From the cell containing the given text, extract its center point as (X, Y) coordinate. 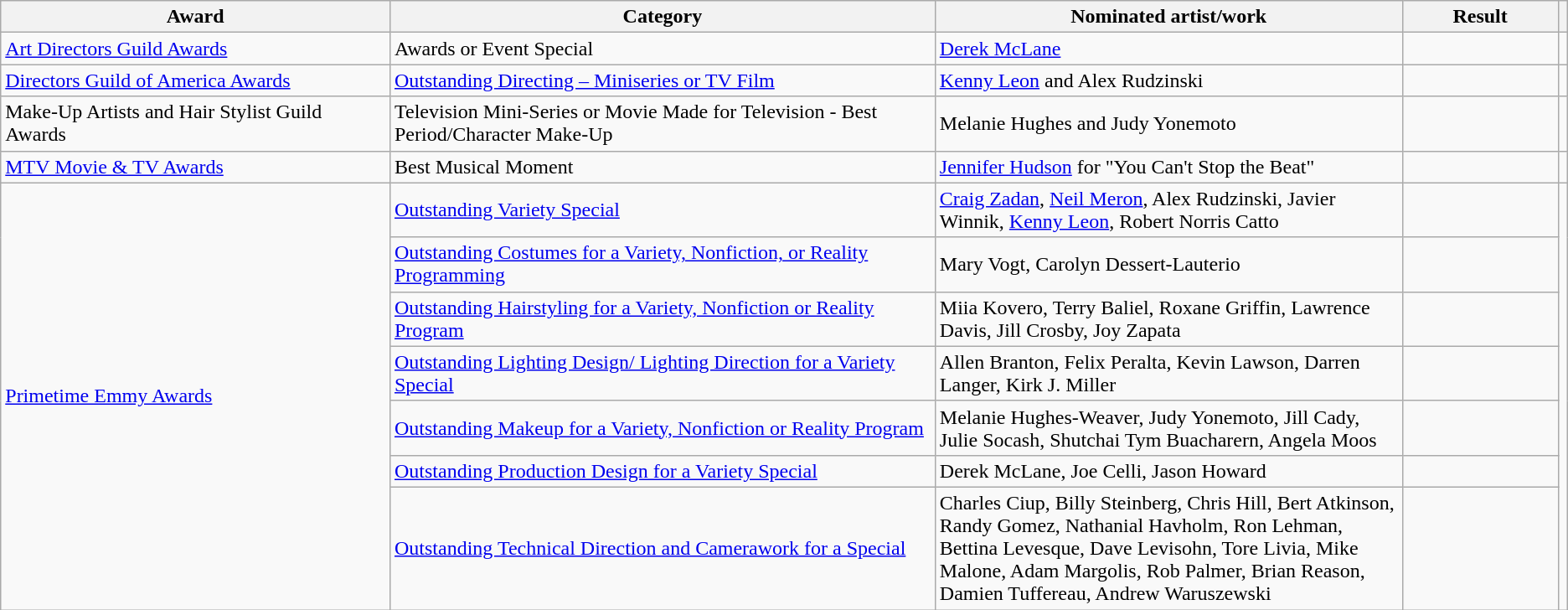
MTV Movie & TV Awards (196, 167)
Primetime Emmy Awards (196, 395)
Outstanding Hairstyling for a Variety, Nonfiction or Reality Program (662, 318)
Outstanding Costumes for a Variety, Nonfiction, or Reality Programming (662, 265)
Derek McLane (1168, 49)
Outstanding Variety Special (662, 209)
Result (1480, 17)
Jennifer Hudson for "You Can't Stop the Beat" (1168, 167)
Melanie Hughes and Judy Yonemoto (1168, 124)
Mary Vogt, Carolyn Dessert-Lauterio (1168, 265)
Outstanding Makeup for a Variety, Nonfiction or Reality Program (662, 427)
Outstanding Production Design for a Variety Special (662, 471)
Make-Up Artists and Hair Stylist Guild Awards (196, 124)
Best Musical Moment (662, 167)
Television Mini-Series or Movie Made for Television - Best Period/Character Make-Up (662, 124)
Category (662, 17)
Outstanding Lighting Design/ Lighting Direction for a Variety Special (662, 374)
Melanie Hughes-Weaver, Judy Yonemoto, Jill Cady, Julie Socash, Shutchai Tym Buacharern, Angela Moos (1168, 427)
Art Directors Guild Awards (196, 49)
Directors Guild of America Awards (196, 80)
Kenny Leon and Alex Rudzinski (1168, 80)
Outstanding Technical Direction and Camerawork for a Special (662, 548)
Outstanding Directing – Miniseries or TV Film (662, 80)
Craig Zadan, Neil Meron, Alex Rudzinski, Javier Winnik, Kenny Leon, Robert Norris Catto (1168, 209)
Allen Branton, Felix Peralta, Kevin Lawson, Darren Langer, Kirk J. Miller (1168, 374)
Nominated artist/work (1168, 17)
Award (196, 17)
Miia Kovero, Terry Baliel, Roxane Griffin, Lawrence Davis, Jill Crosby, Joy Zapata (1168, 318)
Awards or Event Special (662, 49)
Derek McLane, Joe Celli, Jason Howard (1168, 471)
